Identify which cell holds the provided text, then report its [X, Y] central coordinate. 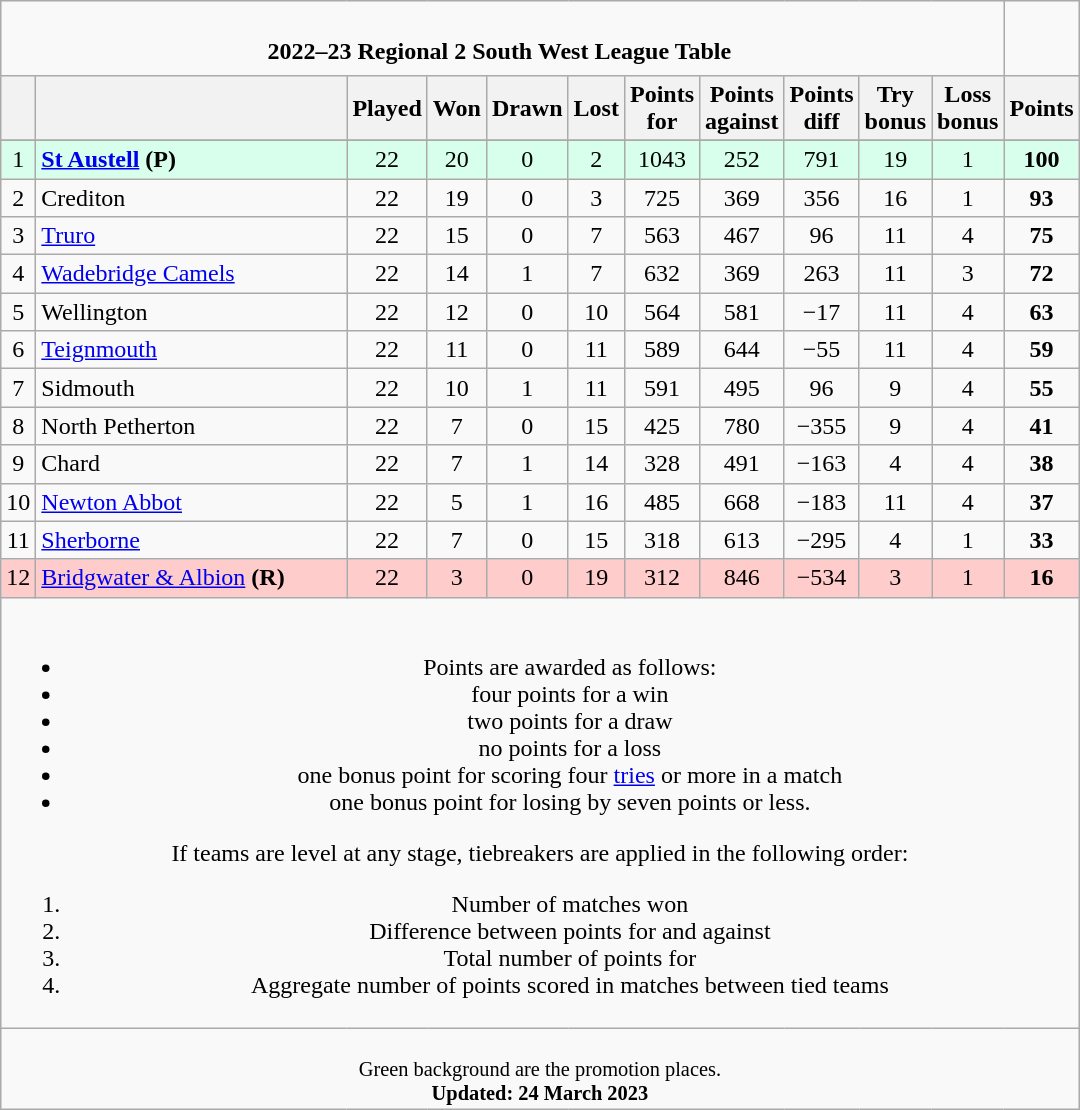
791 [822, 159]
613 [742, 540]
63 [1042, 312]
−534 [822, 578]
33 [1042, 540]
North Petherton [192, 426]
644 [742, 350]
93 [1042, 197]
Points for [662, 108]
491 [742, 464]
725 [662, 197]
668 [742, 502]
Teignmouth [192, 350]
−163 [822, 464]
75 [1042, 236]
−295 [822, 540]
1043 [662, 159]
252 [742, 159]
Played [387, 108]
Newton Abbot [192, 502]
495 [742, 388]
37 [1042, 502]
Sidmouth [192, 388]
Truro [192, 236]
425 [662, 426]
38 [1042, 464]
Points diff [822, 108]
589 [662, 350]
581 [742, 312]
20 [456, 159]
100 [1042, 159]
8 [18, 426]
Try bonus [895, 108]
Loss bonus [968, 108]
563 [662, 236]
−17 [822, 312]
59 [1042, 350]
−355 [822, 426]
356 [822, 197]
780 [742, 426]
Drawn [527, 108]
Wellington [192, 312]
Won [456, 108]
263 [822, 274]
55 [1042, 388]
564 [662, 312]
6 [18, 350]
591 [662, 388]
485 [662, 502]
Chard [192, 464]
Green background are the promotion places. Updated: 24 March 2023 [540, 1068]
Lost [596, 108]
328 [662, 464]
Points against [742, 108]
Points [1042, 108]
72 [1042, 274]
Sherborne [192, 540]
Crediton [192, 197]
Bridgwater & Albion (R) [192, 578]
41 [1042, 426]
318 [662, 540]
467 [742, 236]
632 [662, 274]
−183 [822, 502]
312 [662, 578]
846 [742, 578]
−55 [822, 350]
Wadebridge Camels [192, 274]
St Austell (P) [192, 159]
